Detect which cell encompasses the target text, then output its [X, Y] center coordinate. 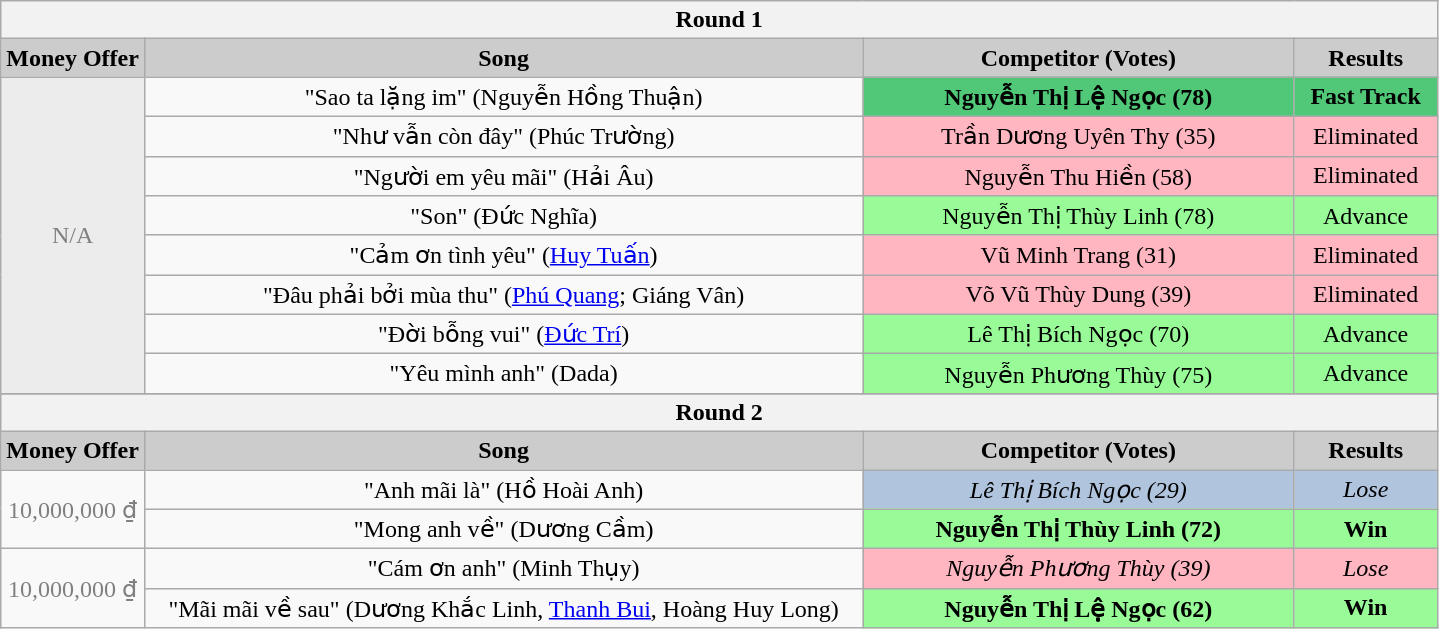
Nguyễn Thị Thùy Linh (72) [1078, 529]
"Sao ta lặng im" (Nguyễn Hồng Thuận) [503, 97]
Round 1 [720, 20]
Trần Dương Uyên Thy (35) [1078, 136]
"Cám ơn anh" (Minh Thụy) [503, 569]
"Đâu phải bởi mùa thu" (Phú Quang; Giáng Vân) [503, 295]
Nguyễn Thị Thùy Linh (78) [1078, 216]
Nguyễn Phương Thùy (75) [1078, 374]
Lê Thị Bích Ngọc (70) [1078, 334]
N/A [73, 235]
Nguyễn Thu Hiền (58) [1078, 176]
Vũ Minh Trang (31) [1078, 255]
Lê Thị Bích Ngọc (29) [1078, 490]
Nguyễn Thị Lệ Ngọc (78) [1078, 97]
Nguyễn Phương Thùy (39) [1078, 569]
"Người em yêu mãi" (Hải Âu) [503, 176]
Fast Track [1366, 97]
Nguyễn Thị Lệ Ngọc (62) [1078, 608]
"Anh mãi là" (Hồ Hoài Anh) [503, 490]
"Như vẫn còn đây" (Phúc Trường) [503, 136]
"Yêu mình anh" (Dada) [503, 374]
"Cảm ơn tình yêu" (Huy Tuấn) [503, 255]
"Mong anh về" (Dương Cầm) [503, 529]
"Đời bỗng vui" (Đức Trí) [503, 334]
Round 2 [720, 412]
Võ Vũ Thùy Dung (39) [1078, 295]
"Son" (Đức Nghĩa) [503, 216]
"Mãi mãi về sau" (Dương Khắc Linh, Thanh Bui, Hoàng Huy Long) [503, 608]
